Capture the cell that displays the provided text and extract its (X, Y) central coordinate. 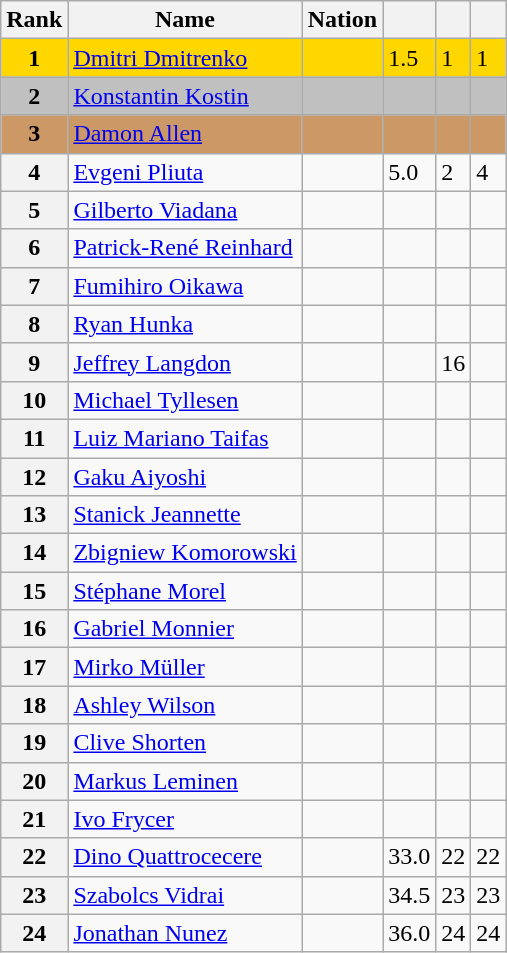
18 (34, 705)
Konstantin Kostin (185, 96)
Ivo Frycer (185, 819)
Luiz Mariano Taifas (185, 438)
Stéphane Morel (185, 591)
5.0 (410, 172)
Michael Tyllesen (185, 400)
Mirko Müller (185, 667)
20 (34, 781)
Evgeni Pliuta (185, 172)
Markus Leminen (185, 781)
Ashley Wilson (185, 705)
12 (34, 477)
Rank (34, 20)
7 (34, 286)
8 (34, 324)
13 (34, 515)
Gaku Aiyoshi (185, 477)
Jonathan Nunez (185, 933)
11 (34, 438)
5 (34, 210)
Damon Allen (185, 134)
Dmitri Dmitrenko (185, 58)
Name (185, 20)
Dino Quattrocecere (185, 857)
Zbigniew Komorowski (185, 553)
19 (34, 743)
33.0 (410, 857)
1.5 (410, 58)
3 (34, 134)
14 (34, 553)
Nation (342, 20)
15 (34, 591)
17 (34, 667)
Fumihiro Oikawa (185, 286)
Ryan Hunka (185, 324)
Gilberto Viadana (185, 210)
Szabolcs Vidrai (185, 895)
9 (34, 362)
34.5 (410, 895)
36.0 (410, 933)
6 (34, 248)
Clive Shorten (185, 743)
21 (34, 819)
Stanick Jeannette (185, 515)
Jeffrey Langdon (185, 362)
Patrick-René Reinhard (185, 248)
Gabriel Monnier (185, 629)
10 (34, 400)
